Pinpoint the cell where the given text exists, returning its (x, y) midpoint coordinate. 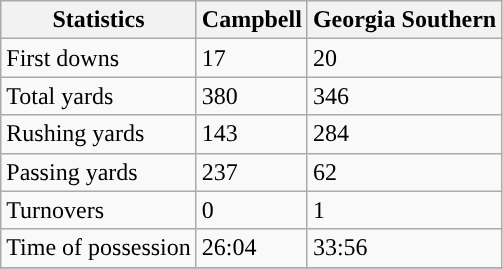
Statistics (99, 20)
26:04 (252, 248)
62 (404, 172)
33:56 (404, 248)
1 (404, 210)
20 (404, 58)
Time of possession (99, 248)
284 (404, 134)
First downs (99, 58)
237 (252, 172)
380 (252, 96)
Georgia Southern (404, 20)
17 (252, 58)
0 (252, 210)
Rushing yards (99, 134)
Campbell (252, 20)
Passing yards (99, 172)
143 (252, 134)
Turnovers (99, 210)
346 (404, 96)
Total yards (99, 96)
